Search for the cell housing the specified text and yield its (X, Y) center coordinate. 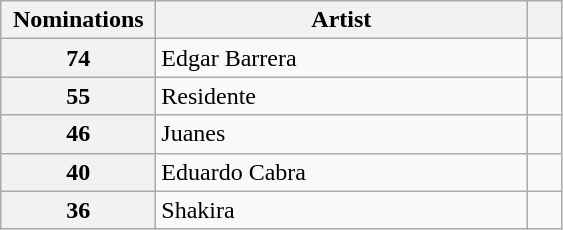
55 (78, 96)
Shakira (342, 210)
46 (78, 134)
40 (78, 172)
Edgar Barrera (342, 58)
Nominations (78, 20)
Juanes (342, 134)
36 (78, 210)
Artist (342, 20)
Eduardo Cabra (342, 172)
Residente (342, 96)
74 (78, 58)
